Capture the cell that displays the provided text and extract its (X, Y) central coordinate. 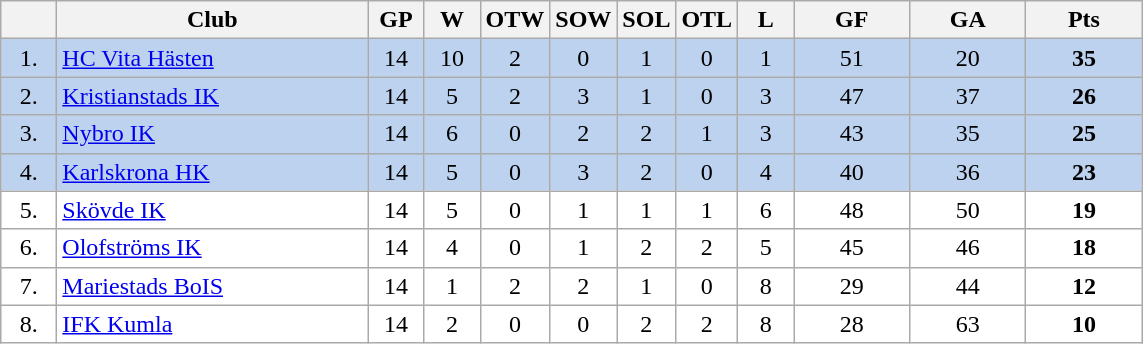
50 (968, 210)
Club (212, 20)
47 (852, 96)
Olofströms IK (212, 248)
2. (29, 96)
19 (1084, 210)
Karlskrona HK (212, 172)
51 (852, 58)
Skövde IK (212, 210)
SOW (584, 20)
OTL (707, 20)
6. (29, 248)
45 (852, 248)
3. (29, 134)
26 (1084, 96)
43 (852, 134)
23 (1084, 172)
Kristianstads IK (212, 96)
20 (968, 58)
4. (29, 172)
48 (852, 210)
1. (29, 58)
Pts (1084, 20)
Nybro IK (212, 134)
36 (968, 172)
29 (852, 286)
63 (968, 324)
Mariestads BoIS (212, 286)
5. (29, 210)
46 (968, 248)
25 (1084, 134)
28 (852, 324)
37 (968, 96)
40 (852, 172)
8. (29, 324)
L (766, 20)
SOL (646, 20)
OTW (515, 20)
7. (29, 286)
IFK Kumla (212, 324)
44 (968, 286)
W (452, 20)
GA (968, 20)
HC Vita Hästen (212, 58)
GP (396, 20)
GF (852, 20)
12 (1084, 286)
18 (1084, 248)
